Determine the (X, Y) coordinate at the center of the cell enclosing the given text.  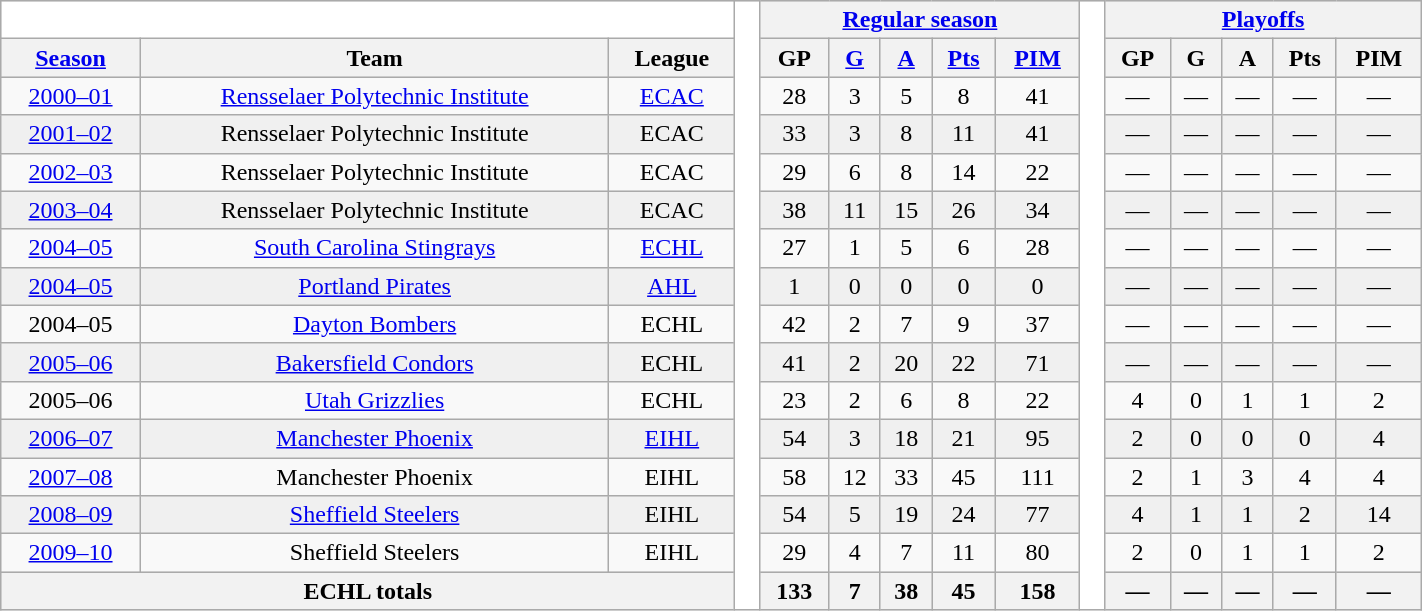
24 (964, 515)
2000–01 (71, 96)
21 (964, 438)
2001–02 (71, 134)
Season (71, 58)
19 (906, 515)
Playoffs (1263, 20)
95 (1038, 438)
Utah Grizzlies (374, 400)
Regular season (920, 20)
Bakersfield Condors (374, 362)
77 (1038, 515)
37 (1038, 324)
Dayton Bombers (374, 324)
ECHL totals (368, 591)
Team (374, 58)
34 (1038, 210)
27 (794, 248)
2007–08 (71, 477)
15 (906, 210)
South Carolina Stingrays (374, 248)
League (672, 58)
71 (1038, 362)
26 (964, 210)
12 (854, 477)
2003–04 (71, 210)
2006–07 (71, 438)
158 (1038, 591)
18 (906, 438)
2002–03 (71, 172)
2009–10 (71, 553)
111 (1038, 477)
42 (794, 324)
9 (964, 324)
Portland Pirates (374, 286)
80 (1038, 553)
23 (794, 400)
2008–09 (71, 515)
133 (794, 591)
AHL (672, 286)
20 (906, 362)
58 (794, 477)
